For the text-containing cell, return its midpoint in (x, y) coordinate format. 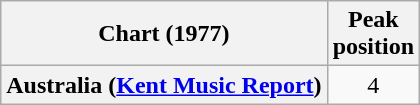
Chart (1977) (164, 34)
Peakposition (373, 34)
4 (373, 85)
Australia (Kent Music Report) (164, 85)
